Provide the [x, y] coordinate of the cell's center where the given text is located.  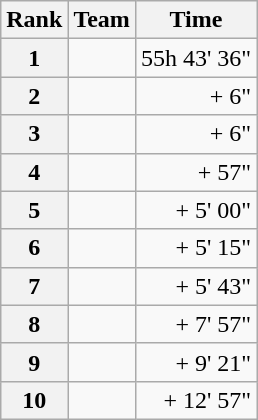
+ 9' 21" [196, 362]
+ 5' 43" [196, 286]
+ 5' 15" [196, 248]
5 [34, 210]
+ 7' 57" [196, 324]
+ 57" [196, 172]
3 [34, 134]
+ 5' 00" [196, 210]
10 [34, 400]
+ 12' 57" [196, 400]
7 [34, 286]
Team [102, 20]
55h 43' 36" [196, 58]
Time [196, 20]
2 [34, 96]
9 [34, 362]
4 [34, 172]
Rank [34, 20]
1 [34, 58]
8 [34, 324]
6 [34, 248]
